Return (x, y) of the center of cell containing provided text 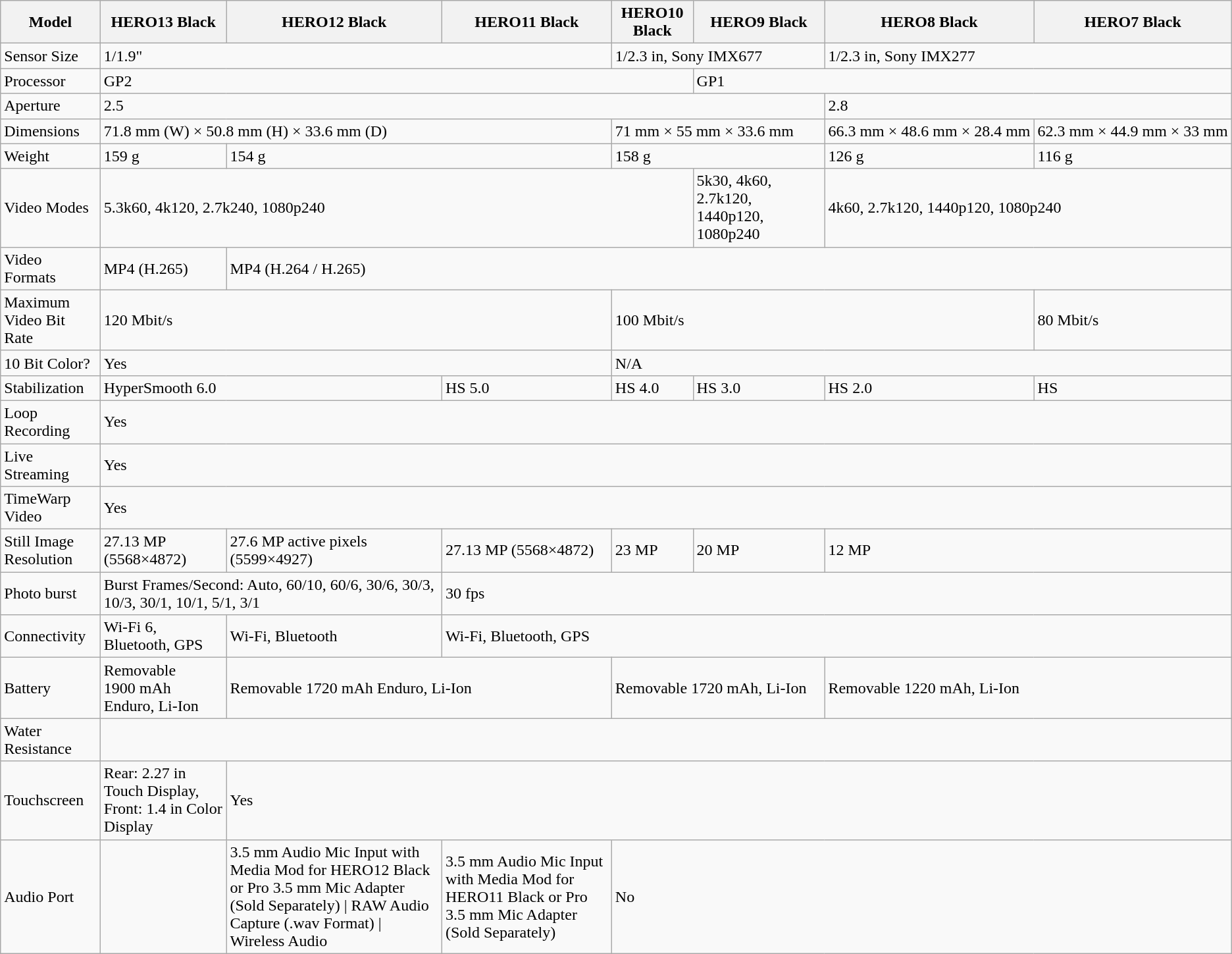
Sensor Size (50, 56)
HERO8 Black (929, 22)
MP4 (H.264 / H.265) (729, 269)
Audio Port (50, 897)
3.5 mm Audio Mic Input with Media Mod for HERO11 Black or Pro 3.5 mm Mic Adapter (Sold Separately) (526, 897)
Rear: 2.27 in Touch Display, Front: 1.4 in Color Display (163, 801)
5k30, 4k60, 2.7k120, 1440p120, 1080p240 (759, 208)
GP1 (962, 81)
HS 5.0 (526, 388)
Photo burst (50, 594)
Weight (50, 156)
Video Formats (50, 269)
126 g (929, 156)
Stabilization (50, 388)
Dimensions (50, 131)
2.8 (1028, 106)
HS 2.0 (929, 388)
Burst Frames/Second: Auto, 60/10, 60/6, 30/6, 30/3, 10/3, 30/1, 10/1, 5/1, 3/1 (271, 594)
Wi-Fi 6, Bluetooth, GPS (163, 636)
HERO10 Black (652, 22)
HS 4.0 (652, 388)
HERO12 Black (334, 22)
Still Image Resolution (50, 550)
27.6 MP active pixels (5599×4927) (334, 550)
158 g (718, 156)
116 g (1133, 156)
Water Resistance (50, 740)
Loop Recording (50, 421)
1/2.3 in, Sony IMX677 (718, 56)
12 MP (1028, 550)
HS 3.0 (759, 388)
Model (50, 22)
Live Streaming (50, 465)
62.3 mm × 44.9 mm × 33 mm (1133, 131)
80 Mbit/s (1133, 320)
HERO11 Black (526, 22)
HERO7 Black (1133, 22)
4k60, 2.7k120, 1440p120, 1080p240 (1028, 208)
Connectivity (50, 636)
5.3k60, 4k120, 2.7k240, 1080p240 (396, 208)
3.5 mm Audio Mic Input with Media Mod for HERO12 Black or Pro 3.5 mm Mic Adapter (Sold Separately) | RAW Audio Capture (.wav Format) | Wireless Audio (334, 897)
20 MP (759, 550)
N/A (921, 363)
Wi-Fi, Bluetooth, GPS (836, 636)
Aperture (50, 106)
Removable 1720 mAh Enduro, Li-Ion (419, 688)
No (921, 897)
Battery (50, 688)
HERO13 Black (163, 22)
120 Mbit/s (355, 320)
Removable 1720 mAh, Li-Ion (718, 688)
66.3 mm × 48.6 mm × 28.4 mm (929, 131)
TimeWarp Video (50, 508)
HS (1133, 388)
30 fps (836, 594)
159 g (163, 156)
154 g (419, 156)
Wi-Fi, Bluetooth (334, 636)
MP4 (H.265) (163, 269)
10 Bit Color? (50, 363)
HERO9 Black (759, 22)
Processor (50, 81)
1/1.9" (355, 56)
23 MP (652, 550)
100 Mbit/s (823, 320)
GP2 (396, 81)
Video Modes (50, 208)
Touchscreen (50, 801)
Maximum Video Bit Rate (50, 320)
Removable 1900 mAh Enduro, Li-Ion (163, 688)
HyperSmooth 6.0 (271, 388)
2.5 (462, 106)
Removable 1220 mAh, Li-Ion (1028, 688)
71.8 mm (W) × 50.8 mm (H) × 33.6 mm (D) (355, 131)
1/2.3 in, Sony IMX277 (1028, 56)
71 mm × 55 mm × 33.6 mm (718, 131)
